Scan for the cell matching the given text and deliver its (x, y) coordinate at center. 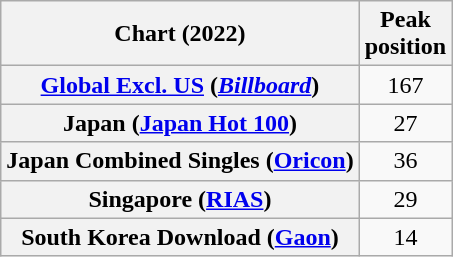
Peakposition (405, 34)
Global Excl. US (Billboard) (180, 85)
Singapore (RIAS) (180, 199)
14 (405, 237)
Japan Combined Singles (Oricon) (180, 161)
Japan (Japan Hot 100) (180, 123)
Chart (2022) (180, 34)
27 (405, 123)
South Korea Download (Gaon) (180, 237)
29 (405, 199)
167 (405, 85)
36 (405, 161)
